Locate the cell with the specified text and output its [x, y] center coordinate. 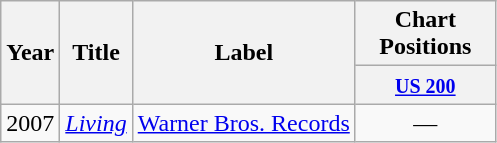
Chart Positions [425, 34]
Label [244, 52]
2007 [30, 123]
Year [30, 52]
Warner Bros. Records [244, 123]
US 200 [425, 85]
— [425, 123]
Living [96, 123]
Title [96, 52]
